Capture the cell that displays the provided text and extract its [x, y] central coordinate. 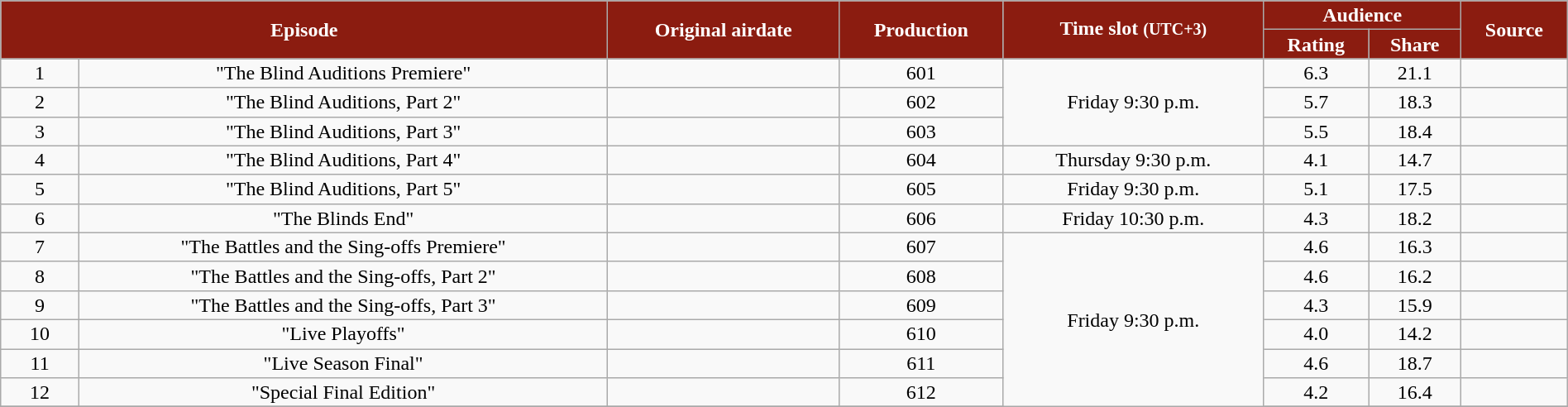
11 [40, 364]
"The Blind Auditions, Part 3" [342, 131]
4.1 [1317, 160]
609 [921, 304]
4.2 [1317, 392]
14.2 [1415, 334]
6.3 [1317, 73]
Source [1515, 30]
Rating [1317, 45]
18.2 [1415, 218]
"Live Season Final" [342, 364]
603 [921, 131]
611 [921, 364]
16.2 [1415, 276]
Original airdate [724, 30]
15.9 [1415, 304]
605 [921, 189]
2 [40, 103]
604 [921, 160]
18.4 [1415, 131]
10 [40, 334]
606 [921, 218]
16.4 [1415, 392]
8 [40, 276]
612 [921, 392]
"The Blind Auditions, Part 2" [342, 103]
14.7 [1415, 160]
602 [921, 103]
5.1 [1317, 189]
610 [921, 334]
"The Battles and the Sing-offs, Part 2" [342, 276]
"Special Final Edition" [342, 392]
Thursday 9:30 p.m. [1133, 160]
Episode [304, 30]
3 [40, 131]
"The Battles and the Sing-offs Premiere" [342, 247]
16.3 [1415, 247]
7 [40, 247]
18.7 [1415, 364]
18.3 [1415, 103]
Audience [1363, 15]
17.5 [1415, 189]
5.7 [1317, 103]
601 [921, 73]
"The Blind Auditions, Part 5" [342, 189]
5.5 [1317, 131]
"The Blind Auditions Premiere" [342, 73]
4 [40, 160]
"Live Playoffs" [342, 334]
12 [40, 392]
"The Blinds End" [342, 218]
"The Blind Auditions, Part 4" [342, 160]
1 [40, 73]
Time slot (UTC+3) [1133, 30]
"The Battles and the Sing-offs, Part 3" [342, 304]
21.1 [1415, 73]
607 [921, 247]
5 [40, 189]
Production [921, 30]
6 [40, 218]
Friday 10:30 p.m. [1133, 218]
4.0 [1317, 334]
Share [1415, 45]
608 [921, 276]
9 [40, 304]
